Capture the cell that displays the provided text and extract its [x, y] central coordinate. 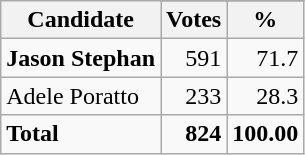
% [266, 20]
28.3 [266, 96]
233 [194, 96]
Jason Stephan [81, 58]
824 [194, 134]
591 [194, 58]
71.7 [266, 58]
100.00 [266, 134]
Candidate [81, 20]
Adele Poratto [81, 96]
Votes [194, 20]
Total [81, 134]
